Locate the cell with the specified text and output its (x, y) center coordinate. 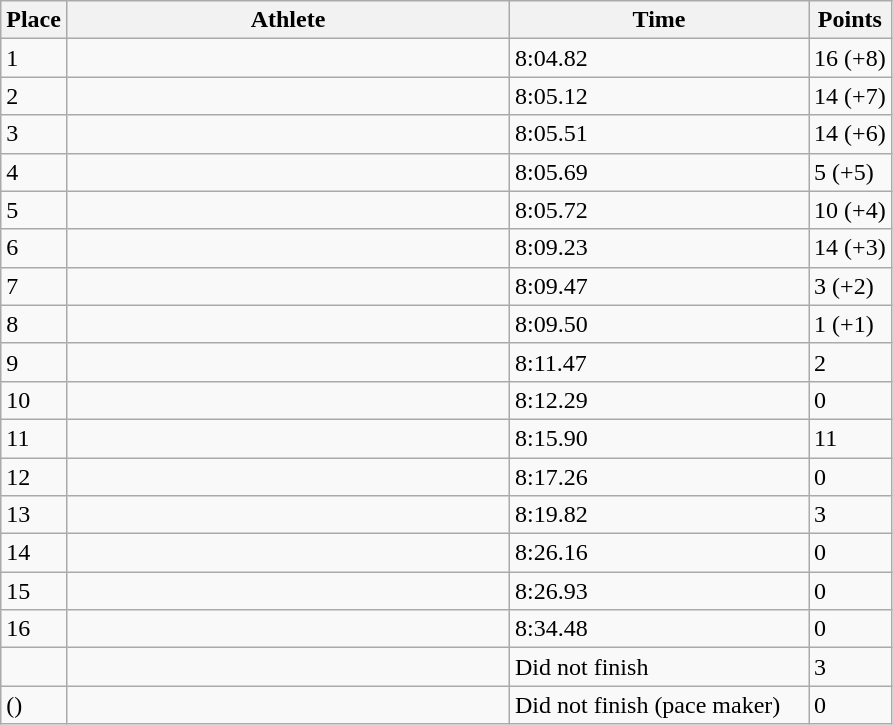
8:09.23 (660, 248)
() (34, 705)
12 (34, 477)
Points (850, 20)
8 (34, 324)
Did not finish (pace maker) (660, 705)
15 (34, 591)
8:17.26 (660, 477)
14 (+3) (850, 248)
1 (34, 58)
1 (+1) (850, 324)
8:09.47 (660, 286)
8:26.16 (660, 553)
5 (+5) (850, 172)
8:11.47 (660, 362)
8:09.50 (660, 324)
8:12.29 (660, 400)
7 (34, 286)
Did not finish (660, 667)
8:34.48 (660, 629)
8:04.82 (660, 58)
10 (+4) (850, 210)
4 (34, 172)
6 (34, 248)
8:05.69 (660, 172)
Place (34, 20)
5 (34, 210)
14 (+6) (850, 134)
Athlete (288, 20)
13 (34, 515)
16 (34, 629)
8:15.90 (660, 438)
14 (34, 553)
8:05.72 (660, 210)
8:19.82 (660, 515)
3 (+2) (850, 286)
9 (34, 362)
10 (34, 400)
8:05.51 (660, 134)
8:26.93 (660, 591)
16 (+8) (850, 58)
8:05.12 (660, 96)
Time (660, 20)
14 (+7) (850, 96)
